Detect which cell encompasses the target text, then output its (X, Y) center coordinate. 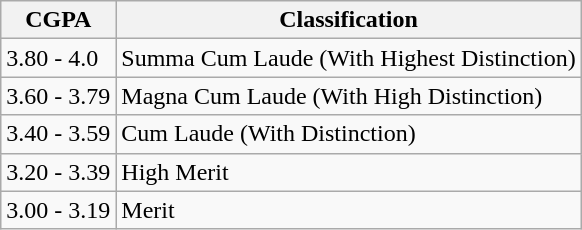
Classification (348, 20)
Summa Cum Laude (With Highest Distinction) (348, 58)
High Merit (348, 172)
Cum Laude (With Distinction) (348, 134)
3.60 - 3.79 (58, 96)
3.40 - 3.59 (58, 134)
Merit (348, 210)
3.00 - 3.19 (58, 210)
CGPA (58, 20)
Magna Cum Laude (With High Distinction) (348, 96)
3.20 - 3.39 (58, 172)
3.80 - 4.0 (58, 58)
